From the cell containing the given text, extract its center point as [x, y] coordinate. 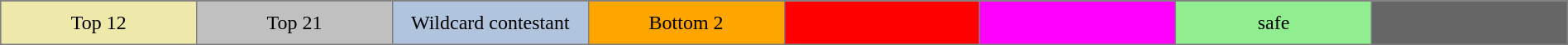
Top 21 [294, 22]
Wildcard contestant [490, 22]
Bottom 2 [686, 22]
Top 12 [99, 22]
safe [1274, 22]
